Provide the (X, Y) coordinate of the cell's center where the given text is located.  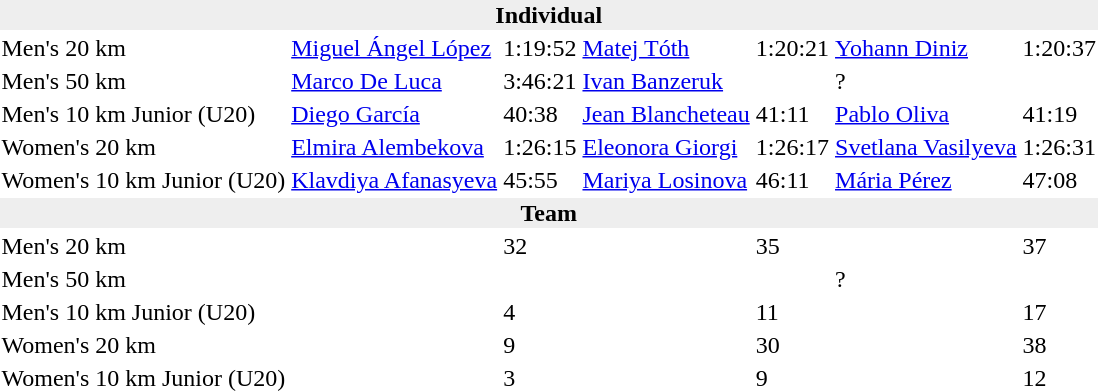
30 (792, 345)
47:08 (1059, 180)
11 (792, 312)
46:11 (792, 180)
35 (792, 246)
4 (540, 312)
Klavdiya Afanasyeva (394, 180)
Pablo Oliva (926, 114)
17 (1059, 312)
Mária Pérez (926, 180)
1:20:21 (792, 48)
1:19:52 (540, 48)
Jean Blancheteau (666, 114)
1:26:15 (540, 147)
Elmira Alembekova (394, 147)
Women's 10 km Junior (U20) (144, 180)
3:46:21 (540, 81)
Svetlana Vasilyeva (926, 147)
9 (540, 345)
40:38 (540, 114)
Individual (548, 15)
Matej Tóth (666, 48)
45:55 (540, 180)
Ivan Banzeruk (666, 81)
32 (540, 246)
41:11 (792, 114)
Yohann Diniz (926, 48)
37 (1059, 246)
1:20:37 (1059, 48)
Miguel Ángel López (394, 48)
Mariya Losinova (666, 180)
Team (548, 213)
1:26:31 (1059, 147)
41:19 (1059, 114)
38 (1059, 345)
Eleonora Giorgi (666, 147)
1:26:17 (792, 147)
Diego García (394, 114)
Marco De Luca (394, 81)
